Detect which cell encompasses the target text, then output its [X, Y] center coordinate. 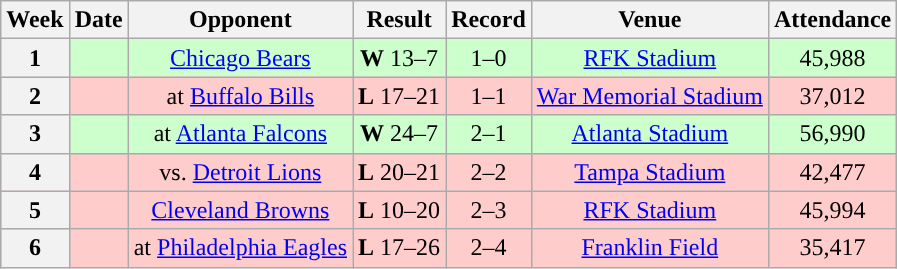
Result [400, 20]
45,994 [832, 210]
35,417 [832, 248]
Franklin Field [650, 248]
L 10–20 [400, 210]
W 24–7 [400, 134]
L 17–26 [400, 248]
Venue [650, 20]
Opponent [240, 20]
2 [35, 96]
Date [98, 20]
Week [35, 20]
at Philadelphia Eagles [240, 248]
Chicago Bears [240, 58]
6 [35, 248]
1–1 [489, 96]
vs. Detroit Lions [240, 172]
45,988 [832, 58]
37,012 [832, 96]
W 13–7 [400, 58]
Tampa Stadium [650, 172]
2–1 [489, 134]
1–0 [489, 58]
L 17–21 [400, 96]
at Buffalo Bills [240, 96]
1 [35, 58]
42,477 [832, 172]
5 [35, 210]
Cleveland Browns [240, 210]
2–2 [489, 172]
War Memorial Stadium [650, 96]
2–3 [489, 210]
2–4 [489, 248]
Record [489, 20]
at Atlanta Falcons [240, 134]
56,990 [832, 134]
L 20–21 [400, 172]
Atlanta Stadium [650, 134]
3 [35, 134]
Attendance [832, 20]
4 [35, 172]
